For the text-containing cell, return its midpoint in (X, Y) coordinate format. 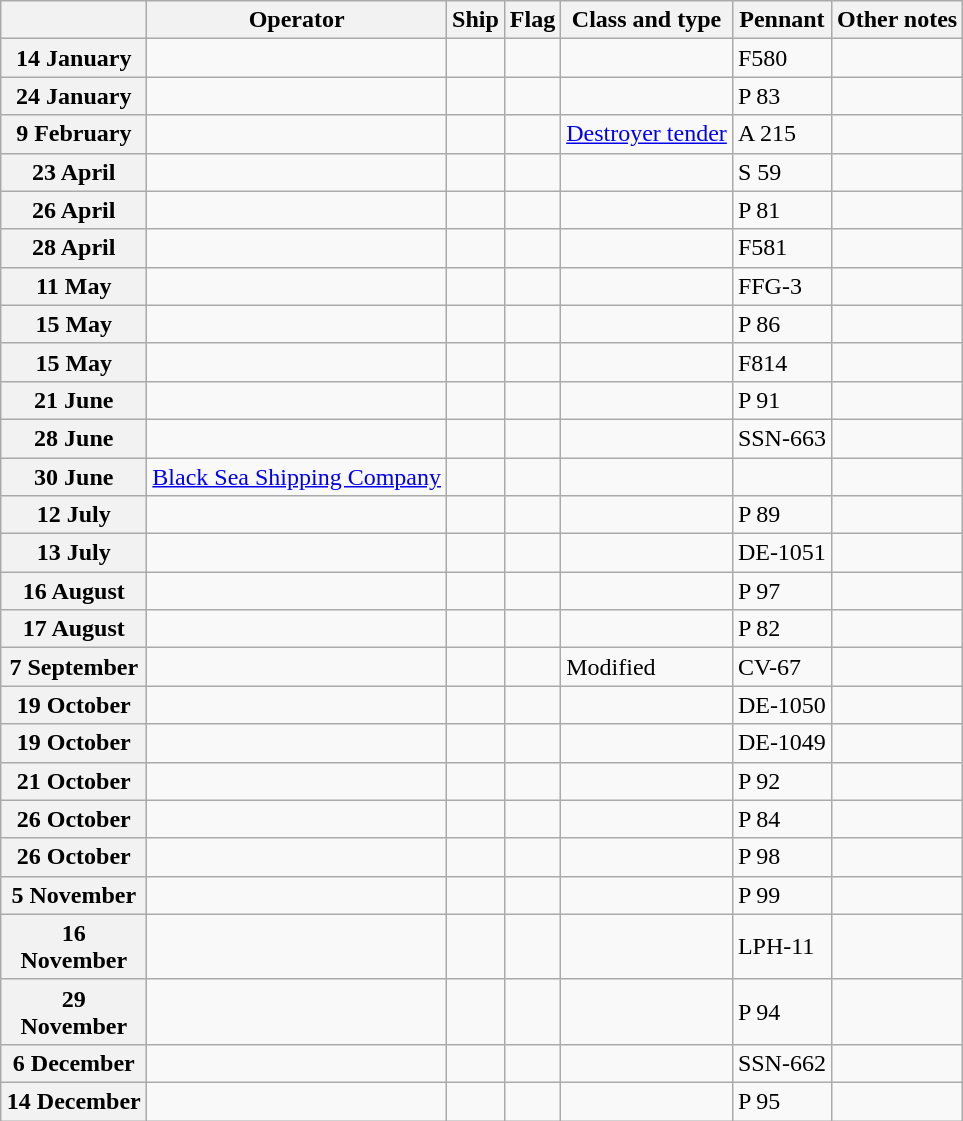
F581 (782, 248)
P 89 (782, 515)
16 August (74, 591)
Other notes (896, 20)
S 59 (782, 172)
P 98 (782, 857)
5 November (74, 895)
Pennant (782, 20)
SSN-663 (782, 438)
7 September (74, 667)
F580 (782, 58)
28 June (74, 438)
Ship (476, 20)
P 94 (782, 1012)
21 October (74, 781)
P 91 (782, 400)
Black Sea Shipping Company (297, 477)
P 83 (782, 96)
P 92 (782, 781)
12 July (74, 515)
29 November (74, 1012)
P 95 (782, 1101)
24 January (74, 96)
P 99 (782, 895)
Flag (532, 20)
28 April (74, 248)
P 82 (782, 629)
Modified (647, 667)
16 November (74, 946)
FFG-3 (782, 286)
17 August (74, 629)
CV-67 (782, 667)
14 January (74, 58)
DE-1051 (782, 553)
Operator (297, 20)
Class and type (647, 20)
30 June (74, 477)
A 215 (782, 134)
21 June (74, 400)
P 86 (782, 324)
P 81 (782, 210)
F814 (782, 362)
SSN-662 (782, 1063)
Destroyer tender (647, 134)
14 December (74, 1101)
DE-1050 (782, 705)
6 December (74, 1063)
23 April (74, 172)
13 July (74, 553)
DE-1049 (782, 743)
9 February (74, 134)
LPH-11 (782, 946)
P 97 (782, 591)
26 April (74, 210)
P 84 (782, 819)
11 May (74, 286)
